Detect which cell encompasses the target text, then output its (x, y) center coordinate. 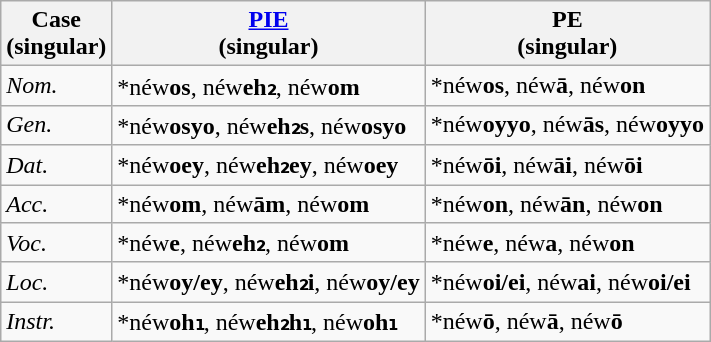
*néwon, néwān, néwon (567, 203)
*néwom, néwām, néwom (268, 203)
*néwoi/ei, néwai, néwoi/ei (567, 282)
*néwoey, néweh₂ey, néwoey (268, 165)
*néwoyyo, néwās, néwoyyo (567, 125)
Instr. (56, 322)
*néwe, néweh₂, néwom (268, 243)
*néwōi, néwāi, néwōi (567, 165)
Acc. (56, 203)
*néwos, néweh₂, néwom (268, 86)
*néwō, néwā, néwō (567, 322)
PIE(singular) (268, 34)
*néwos, néwā, néwon (567, 86)
*néwoh₁, néweh₂h₁, néwoh₁ (268, 322)
Gen. (56, 125)
Nom. (56, 86)
Dat. (56, 165)
*néwosyo, néweh₂s, néwosyo (268, 125)
Case(singular) (56, 34)
PE(singular) (567, 34)
Loc. (56, 282)
Voc. (56, 243)
*néwoy/ey, néweh₂i, néwoy/ey (268, 282)
*néwe, néwa, néwon (567, 243)
